Determine the [X, Y] coordinate at the center of the cell enclosing the given text.  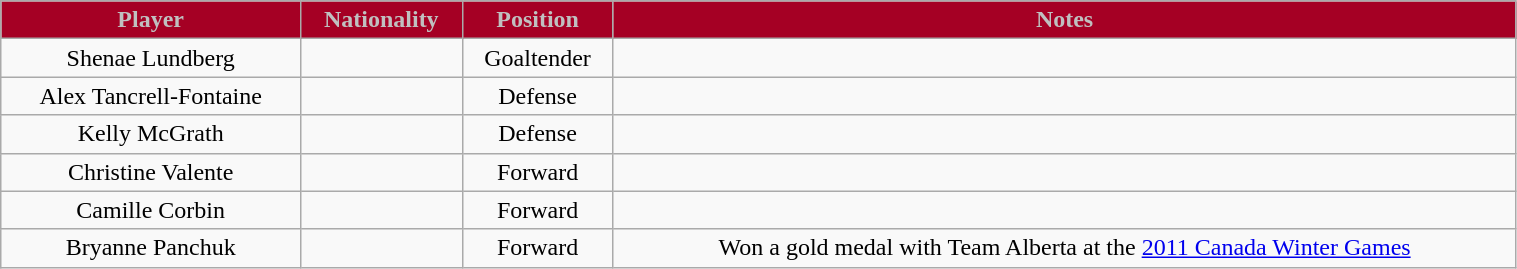
Player [151, 20]
Notes [1064, 20]
Goaltender [538, 58]
Won a gold medal with Team Alberta at the 2011 Canada Winter Games [1064, 248]
Christine Valente [151, 172]
Nationality [382, 20]
Position [538, 20]
Bryanne Panchuk [151, 248]
Shenae Lundberg [151, 58]
Camille Corbin [151, 210]
Kelly McGrath [151, 134]
Alex Tancrell-Fontaine [151, 96]
